Scan for the cell matching the given text and deliver its [x, y] coordinate at center. 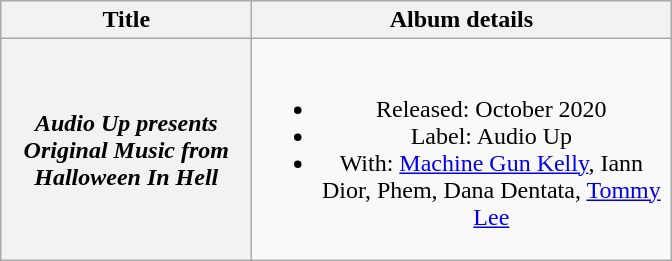
Title [126, 20]
Released: October 2020Label: Audio UpWith: Machine Gun Kelly, Iann Dior, Phem, Dana Dentata, Tommy Lee [462, 150]
Album details [462, 20]
Audio Up presents Original Music from Halloween In Hell [126, 150]
